For the text-containing cell, return its midpoint in [X, Y] coordinate format. 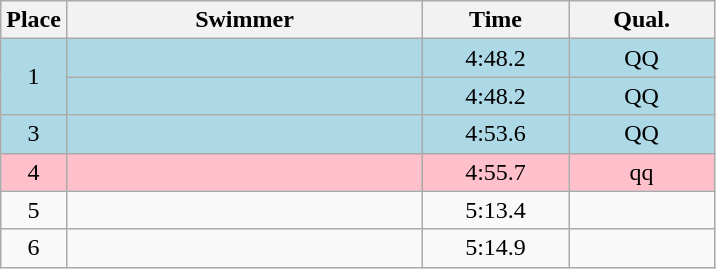
4 [34, 172]
1 [34, 77]
Swimmer [244, 20]
5 [34, 210]
qq [642, 172]
4:53.6 [496, 134]
4:55.7 [496, 172]
5:13.4 [496, 210]
Qual. [642, 20]
5:14.9 [496, 248]
3 [34, 134]
Place [34, 20]
Time [496, 20]
6 [34, 248]
